Provide the [x, y] coordinate of the cell's center where the given text is located.  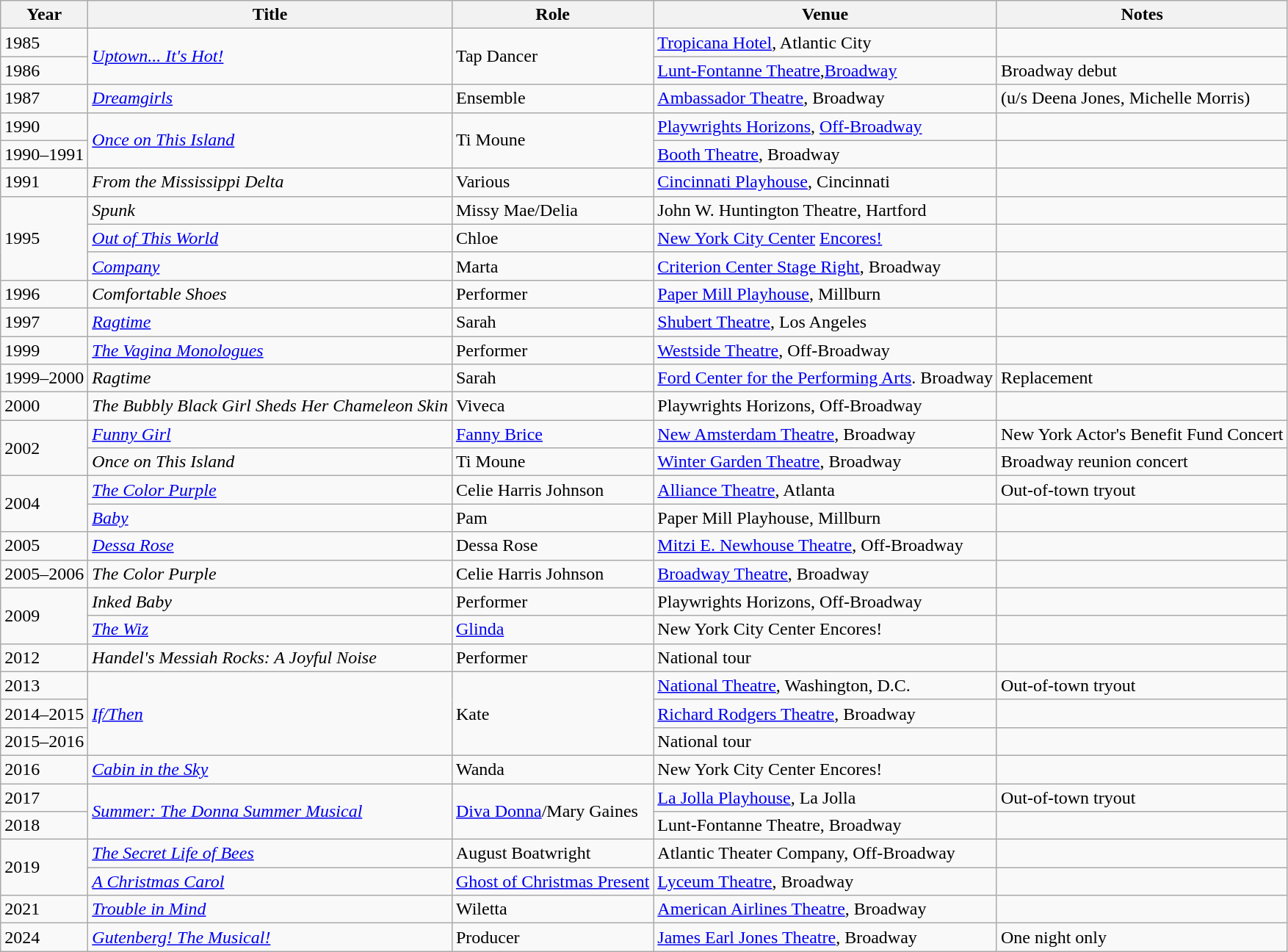
New Amsterdam Theatre, Broadway [825, 434]
2019 [44, 868]
Tropicana Hotel, Atlantic City [825, 43]
Producer [552, 937]
Wanda [552, 769]
1991 [44, 182]
Title [270, 15]
Spunk [270, 210]
2005 [44, 546]
James Earl Jones Theatre, Broadway [825, 937]
The Vagina Monologues [270, 350]
Trouble in Mind [270, 909]
1995 [44, 238]
Company [270, 266]
Handel's Messiah Rocks: A Joyful Noise [270, 657]
La Jolla Playhouse, La Jolla [825, 797]
One night only [1141, 937]
Shubert Theatre, Los Angeles [825, 322]
(u/s Deena Jones, Michelle Morris) [1141, 98]
1997 [44, 322]
Lyceum Theatre, Broadway [825, 881]
Replacement [1141, 378]
2014–2015 [44, 713]
Cincinnati Playhouse, Cincinnati [825, 182]
2017 [44, 797]
Marta [552, 266]
Missy Mae/Delia [552, 210]
Uptown... It's Hot! [270, 57]
Ensemble [552, 98]
1990–1991 [44, 154]
Tap Dancer [552, 57]
American Airlines Theatre, Broadway [825, 909]
The Bubbly Black Girl Sheds Her Chameleon Skin [270, 406]
Dreamgirls [270, 98]
2012 [44, 657]
A Christmas Carol [270, 881]
1985 [44, 43]
2021 [44, 909]
Richard Rodgers Theatre, Broadway [825, 713]
Mitzi E. Newhouse Theatre, Off-Broadway [825, 546]
Baby [270, 518]
1990 [44, 126]
Westside Theatre, Off-Broadway [825, 350]
Broadway Theatre, Broadway [825, 574]
The Wiz [270, 630]
Notes [1141, 15]
Broadway debut [1141, 71]
The Secret Life of Bees [270, 854]
1999 [44, 350]
Winter Garden Theatre, Broadway [825, 462]
Year [44, 15]
Criterion Center Stage Right, Broadway [825, 266]
2015–2016 [44, 741]
Fanny Brice [552, 434]
Alliance Theatre, Atlanta [825, 490]
Comfortable Shoes [270, 294]
Lunt-Fontanne Theatre, Broadway [825, 826]
2000 [44, 406]
Lunt-Fontanne Theatre,Broadway [825, 71]
2005–2006 [44, 574]
2018 [44, 826]
National Theatre, Washington, D.C. [825, 685]
Chloe [552, 238]
1999–2000 [44, 378]
1986 [44, 71]
Gutenberg! The Musical! [270, 937]
Various [552, 182]
Booth Theatre, Broadway [825, 154]
Wiletta [552, 909]
2013 [44, 685]
Glinda [552, 630]
Summer: The Donna Summer Musical [270, 811]
Out of This World [270, 238]
2004 [44, 504]
2009 [44, 616]
Role [552, 15]
Inked Baby [270, 602]
If/Then [270, 713]
John W. Huntington Theatre, Hartford [825, 210]
Venue [825, 15]
Kate [552, 713]
Ford Center for the Performing Arts. Broadway [825, 378]
Cabin in the Sky [270, 769]
Ghost of Christmas Present [552, 881]
August Boatwright [552, 854]
2002 [44, 448]
2016 [44, 769]
Viveca [552, 406]
Atlantic Theater Company, Off-Broadway [825, 854]
Ambassador Theatre, Broadway [825, 98]
2024 [44, 937]
Broadway reunion concert [1141, 462]
New York Actor's Benefit Fund Concert [1141, 434]
Diva Donna/Mary Gaines [552, 811]
1996 [44, 294]
Funny Girl [270, 434]
From the Mississippi Delta [270, 182]
1987 [44, 98]
Pam [552, 518]
